Find where the given text appears and provide that cell's center as [x, y] coordinate. 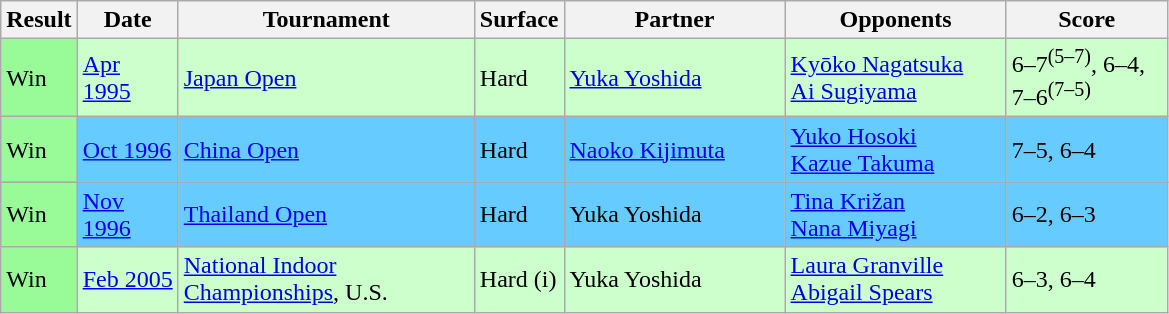
6–3, 6–4 [1086, 280]
National Indoor Championships, U.S. [326, 280]
Japan Open [326, 78]
Surface [519, 20]
Laura Granville Abigail Spears [896, 280]
Tina Križan Nana Miyagi [896, 214]
Hard (i) [519, 280]
Kyōko Nagatsuka Ai Sugiyama [896, 78]
Partner [674, 20]
6–7(5–7), 6–4, 7–6(7–5) [1086, 78]
Tournament [326, 20]
7–5, 6–4 [1086, 150]
Opponents [896, 20]
Score [1086, 20]
Naoko Kijimuta [674, 150]
Nov 1996 [128, 214]
Thailand Open [326, 214]
Result [39, 20]
Oct 1996 [128, 150]
China Open [326, 150]
Yuko Hosoki Kazue Takuma [896, 150]
Apr 1995 [128, 78]
Feb 2005 [128, 280]
6–2, 6–3 [1086, 214]
Date [128, 20]
